Return [X, Y] of the center of cell containing provided text 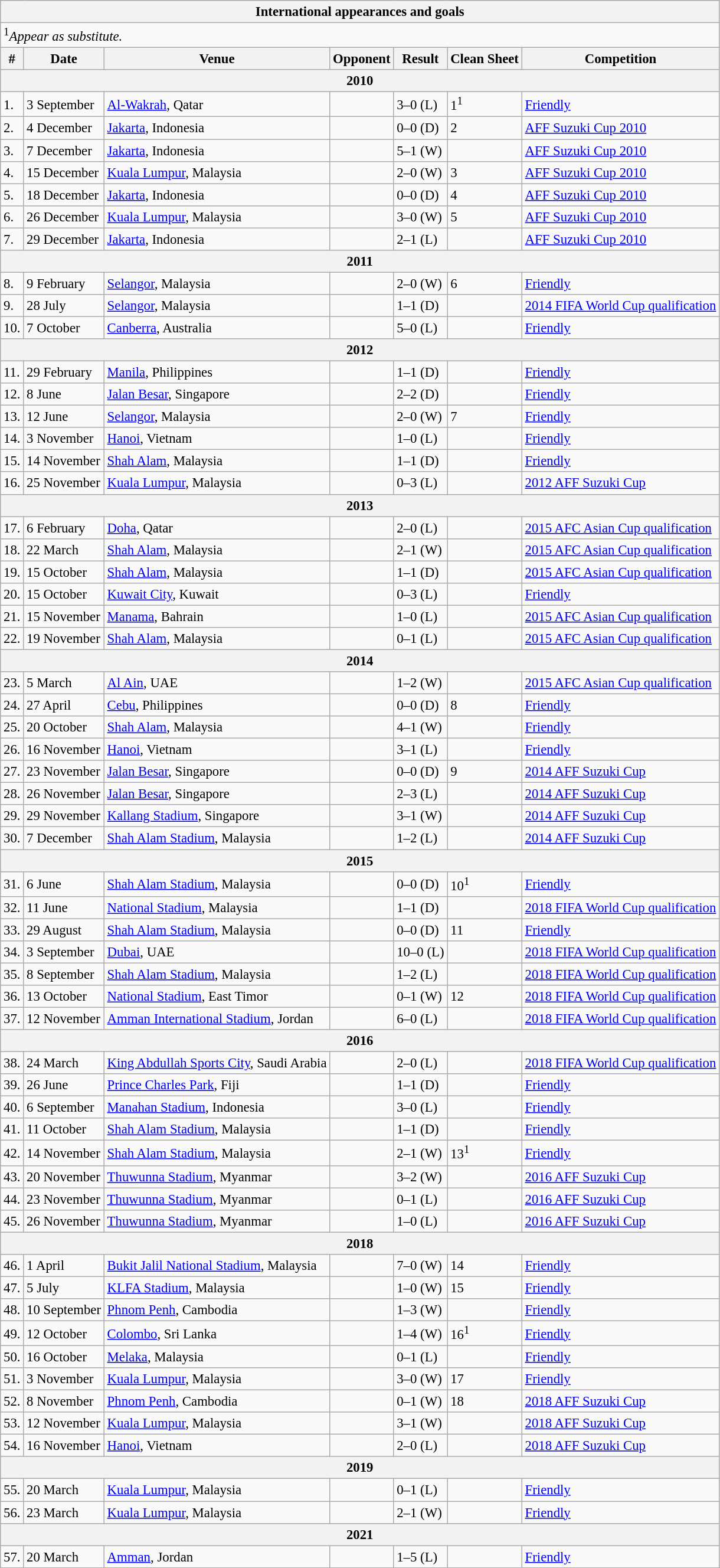
36. [12, 997]
2011 [360, 262]
26 December [64, 217]
2021 [360, 1534]
8 September [64, 974]
51. [12, 1379]
Amman International Stadium, Jordan [217, 1018]
57. [12, 1557]
16. [12, 484]
15 November [64, 616]
Manama, Bahrain [217, 616]
131 [485, 1153]
40. [12, 1108]
22. [12, 639]
5–1 (W) [420, 151]
National Stadium, East Timor [217, 997]
27. [12, 772]
26. [12, 750]
21. [12, 616]
5 July [64, 1288]
7–0 (W) [420, 1266]
2. [12, 128]
1. [12, 104]
National Stadium, Malaysia [217, 907]
14. [12, 439]
Dubai, UAE [217, 952]
46. [12, 1266]
18. [12, 550]
1–0 (W) [420, 1288]
Colombo, Sri Lanka [217, 1333]
7 October [64, 328]
8. [12, 283]
2010 [360, 81]
Bukit Jalil National Stadium, Malaysia [217, 1266]
1Appear as substitute. [360, 35]
6. [12, 217]
10. [12, 328]
5. [12, 195]
Doha, Qatar [217, 528]
52. [12, 1402]
6 [485, 283]
1–2 (W) [420, 683]
15. [12, 461]
Prince Charles Park, Fiji [217, 1085]
5–0 (L) [420, 328]
Al-Wakrah, Qatar [217, 104]
8 June [64, 394]
Al Ain, UAE [217, 683]
20. [12, 594]
41. [12, 1129]
Canberra, Australia [217, 328]
47. [12, 1288]
2014 FIFA World Cup qualification [620, 306]
8 [485, 705]
24. [12, 705]
48. [12, 1310]
International appearances and goals [360, 12]
16 October [64, 1357]
39. [12, 1085]
Clean Sheet [485, 59]
15 [485, 1288]
9. [12, 306]
22 March [64, 550]
28. [12, 794]
6 February [64, 528]
19 November [64, 639]
10 September [64, 1310]
5 [485, 217]
2–3 (L) [420, 794]
10–0 (L) [420, 952]
4 December [64, 128]
3–2 (W) [420, 1177]
9 February [64, 283]
Date [64, 59]
20 October [64, 727]
101 [485, 884]
37. [12, 1018]
29 November [64, 816]
27 April [64, 705]
29 August [64, 930]
29. [12, 816]
13. [12, 417]
Melaka, Malaysia [217, 1357]
55. [12, 1490]
King Abdullah Sports City, Saudi Arabia [217, 1063]
KLFA Stadium, Malaysia [217, 1288]
Opponent [362, 59]
17. [12, 528]
31. [12, 884]
3 [485, 172]
Amman, Jordan [217, 1557]
34. [12, 952]
8 November [64, 1402]
4–1 (W) [420, 727]
7 [485, 417]
30. [12, 838]
2012 AFF Suzuki Cup [620, 484]
12. [12, 394]
26 June [64, 1085]
29 December [64, 239]
11 June [64, 907]
17 [485, 1379]
45. [12, 1221]
161 [485, 1333]
28 July [64, 306]
2014 [360, 661]
2015 [360, 861]
11 October [64, 1129]
56. [12, 1513]
6 June [64, 884]
12 [485, 997]
3–1 (L) [420, 750]
15 December [64, 172]
Venue [217, 59]
2018 [360, 1243]
23. [12, 683]
50. [12, 1357]
38. [12, 1063]
18 [485, 1402]
2 [485, 128]
29 February [64, 373]
6 September [64, 1108]
43. [12, 1177]
44. [12, 1199]
Manila, Philippines [217, 373]
53. [12, 1423]
12 June [64, 417]
7. [12, 239]
54. [12, 1446]
9 [485, 772]
42. [12, 1153]
12 October [64, 1333]
Result [420, 59]
3. [12, 151]
Manahan Stadium, Indonesia [217, 1108]
35. [12, 974]
2019 [360, 1468]
4 [485, 195]
13 October [64, 997]
# [12, 59]
Competition [620, 59]
2016 [360, 1041]
1–4 (W) [420, 1333]
4. [12, 172]
2–1 (L) [420, 239]
25. [12, 727]
5 March [64, 683]
2–2 (D) [420, 394]
1–5 (L) [420, 1557]
11. [12, 373]
2012 [360, 350]
23 March [64, 1513]
1 April [64, 1266]
32. [12, 907]
20 November [64, 1177]
Cebu, Philippines [217, 705]
1–3 (W) [420, 1310]
Kallang Stadium, Singapore [217, 816]
49. [12, 1333]
33. [12, 930]
2013 [360, 505]
14 [485, 1266]
Kuwait City, Kuwait [217, 594]
25 November [64, 484]
6–0 (L) [420, 1018]
24 March [64, 1063]
19. [12, 572]
18 December [64, 195]
